Return the [x, y] coordinate for the center point of the cell that contains the specified text.  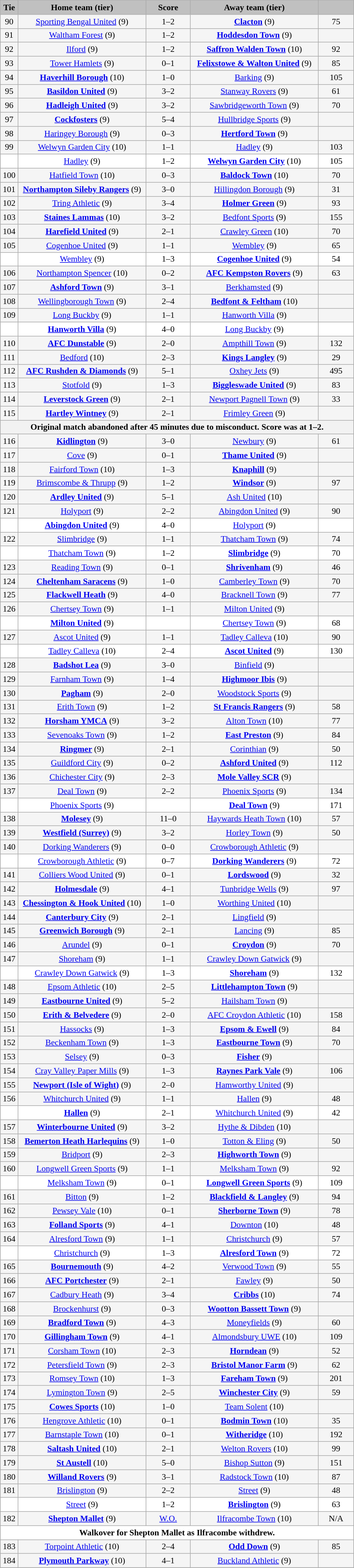
Cray Valley Paper Mills (9) [82, 1071]
AFC Croydon Athletic (10) [254, 1015]
Reading Town (9) [82, 567]
46 [336, 567]
114 [9, 399]
Hertford Town (9) [254, 134]
5–0 [168, 1463]
167 [9, 1295]
Erith Town (9) [82, 707]
Willand Rovers (9) [82, 1477]
177 [9, 1435]
Sevenoaks Town (9) [82, 735]
Farnham Town (9) [82, 679]
180 [9, 1477]
Plymouth Parkway (10) [82, 1561]
N/A [336, 1519]
Mole Valley SCR (9) [254, 777]
91 [9, 35]
59 [336, 1393]
Fawley (9) [254, 1281]
Shepton Mallet (9) [82, 1519]
Tie [9, 7]
159 [9, 1155]
Haverhill Borough (10) [82, 77]
Brimscombe & Thrupp (9) [82, 483]
62 [336, 1365]
Westfield (Surrey) (9) [82, 833]
154 [9, 1071]
Newport Pagnell Town (9) [254, 399]
Northampton Spencer (10) [82, 273]
Hamworthy United (9) [254, 1085]
Fisher (9) [254, 1057]
Petersfield Town (9) [82, 1365]
75 [336, 22]
137 [9, 791]
95 [9, 92]
129 [9, 679]
Lancing (9) [254, 931]
Crawley Green (10) [254, 231]
201 [336, 1379]
42 [336, 1113]
Hythe & Dibden (10) [254, 1127]
183 [9, 1547]
Frimley Green (9) [254, 413]
Camberley Town (9) [254, 581]
0–7 [168, 861]
Score [168, 7]
Barnstaple Town (10) [82, 1435]
54 [336, 259]
125 [9, 595]
58 [336, 707]
AFC Dunstable (9) [82, 343]
Horsham YMCA (9) [82, 721]
Highworth Town (9) [254, 1155]
182 [9, 1519]
Arundel (9) [82, 945]
166 [9, 1281]
184 [9, 1561]
Sawbridgeworth Town (9) [254, 106]
33 [336, 399]
29 [336, 357]
146 [9, 945]
139 [9, 833]
122 [9, 539]
Ilfracombe Town (10) [254, 1519]
174 [9, 1393]
Binfield (9) [254, 665]
98 [9, 134]
110 [9, 343]
161 [9, 1197]
Welton Rovers (10) [254, 1449]
170 [9, 1337]
119 [9, 483]
Horley Town (9) [254, 833]
Bedfont Sports (9) [254, 218]
Cowes Sports (10) [82, 1407]
35 [336, 1421]
Bedford (10) [82, 357]
Eastbourne United (9) [82, 1001]
68 [336, 623]
Haywards Heath Town (10) [254, 819]
AFC Portchester (9) [82, 1281]
Colliers Wood United (9) [82, 875]
5–4 [168, 119]
Chessington & Hook United (10) [82, 903]
Saltash United (10) [82, 1449]
168 [9, 1309]
Cockfosters (9) [82, 119]
150 [9, 1015]
115 [9, 413]
Waltham Forest (9) [82, 35]
Oxhey Jets (9) [254, 371]
157 [9, 1127]
Baldock Town (10) [254, 176]
Moneyfields (9) [254, 1323]
Basildon United (9) [82, 92]
120 [9, 497]
St Austell (10) [82, 1463]
Away team (tier) [254, 7]
118 [9, 469]
Hailsham Town (9) [254, 1001]
Molesey (9) [82, 819]
Bemerton Heath Harlequins (9) [82, 1141]
Cove (9) [82, 455]
124 [9, 581]
Bristol Manor Farm (9) [254, 1365]
Original match abandoned after 45 minutes due to misconduct. Score was at 1–2. [177, 427]
Ashford Town (9) [82, 288]
Ampthill Town (9) [254, 343]
4–3 [168, 1323]
Ringmer (9) [82, 749]
Hengrove Athletic (10) [82, 1421]
Bitton (9) [82, 1197]
Corsham Town (10) [82, 1351]
102 [9, 203]
107 [9, 288]
Romsey Town (10) [82, 1379]
96 [9, 106]
Highmoor Ibis (9) [254, 679]
Sporting Bengal United (9) [82, 22]
83 [336, 385]
Tring Athletic (9) [82, 203]
Harefield United (9) [82, 231]
104 [9, 231]
141 [9, 875]
Cheltenham Saracens (9) [82, 581]
Holmer Green (9) [254, 203]
32 [336, 875]
133 [9, 735]
78 [336, 1211]
Lordswood (9) [254, 875]
153 [9, 1057]
Bradford Town (9) [82, 1323]
Leverstock Green (9) [82, 399]
172 [9, 1365]
143 [9, 903]
Kidlington (9) [82, 441]
0–0 [168, 847]
149 [9, 1001]
Wellingborough Town (9) [82, 301]
Fairford Town (10) [82, 469]
127 [9, 637]
1–4 [168, 679]
W.O. [168, 1519]
Fareham Town (9) [254, 1379]
Stanway Rovers (9) [254, 92]
Walkover for Shepton Mallet as Ilfracombe withdrew. [177, 1533]
AFC Rushden & Diamonds (9) [82, 371]
Haringey Borough (9) [82, 134]
126 [9, 609]
135 [9, 763]
Hatfield Town (10) [82, 176]
Windsor (9) [254, 483]
Wootton Bassett Town (9) [254, 1309]
176 [9, 1421]
Shrivenham (9) [254, 567]
Ilford (9) [82, 49]
116 [9, 441]
Chichester City (9) [82, 777]
11–0 [168, 819]
Folland Sports (9) [82, 1225]
152 [9, 1043]
148 [9, 987]
Downton (10) [254, 1225]
Clacton (9) [254, 22]
Verwood Town (9) [254, 1267]
Newport (Isle of Wight) (9) [82, 1085]
Felixstowe & Walton United (9) [254, 64]
Pagham (9) [82, 693]
111 [9, 357]
160 [9, 1169]
136 [9, 777]
Guildford City (9) [82, 763]
55 [336, 1267]
Greenwich Borough (9) [82, 931]
31 [336, 189]
164 [9, 1239]
Epsom Athletic (10) [82, 987]
Beckenham Town (9) [82, 1043]
Worthing United (10) [254, 903]
169 [9, 1323]
Alton Town (10) [254, 721]
Bodmin Town (10) [254, 1421]
Blackfield & Langley (9) [254, 1197]
Buckland Athletic (9) [254, 1561]
Holmesdale (9) [82, 889]
Horndean (9) [254, 1351]
65 [336, 245]
179 [9, 1463]
AFC Kempston Rovers (9) [254, 273]
Ash United (10) [254, 497]
Badshot Lea (9) [82, 665]
Witheridge (10) [254, 1435]
Thame United (9) [254, 455]
Bournemouth (9) [82, 1267]
Cribbs (10) [254, 1295]
Hullbridge Sports (9) [254, 119]
Lymington Town (9) [82, 1393]
Torpoint Athletic (10) [82, 1547]
192 [336, 1435]
Biggleswade United (9) [254, 385]
173 [9, 1379]
Hillingdon Borough (9) [254, 189]
Woodstock Sports (9) [254, 693]
4–2 [168, 1267]
Berkhamsted (9) [254, 288]
St Francis Rangers (9) [254, 707]
156 [9, 1099]
Totton & Eling (9) [254, 1141]
Home team (tier) [82, 7]
Bridport (9) [82, 1155]
178 [9, 1449]
140 [9, 847]
Odd Down (9) [254, 1547]
101 [9, 189]
Canterbury City (9) [82, 917]
Hassocks (9) [82, 1029]
60 [336, 1323]
East Preston (9) [254, 735]
Bishop Sutton (9) [254, 1463]
Kings Langley (9) [254, 357]
123 [9, 567]
Eastbourne Town (9) [254, 1043]
Corinthian (9) [254, 749]
128 [9, 665]
Staines Lammas (10) [82, 218]
Littlehampton Town (9) [254, 987]
Flackwell Heath (9) [82, 595]
Stotfold (9) [82, 385]
Brockenhurst (9) [82, 1309]
Erith & Belvedere (9) [82, 1015]
100 [9, 176]
Tower Hamlets (9) [82, 64]
117 [9, 455]
108 [9, 301]
Cadbury Heath (9) [82, 1295]
175 [9, 1407]
Hoddesdon Town (9) [254, 35]
Hadleigh United (9) [82, 106]
138 [9, 819]
Tunbridge Wells (9) [254, 889]
162 [9, 1211]
144 [9, 917]
Pewsey Vale (10) [82, 1211]
131 [9, 707]
Croydon (9) [254, 945]
Ardley United (9) [82, 497]
Team Solent (10) [254, 1407]
Lingfield (9) [254, 917]
Epsom & Ewell (9) [254, 1029]
495 [336, 371]
Saffron Walden Town (10) [254, 49]
Barking (9) [254, 77]
5–2 [168, 1001]
52 [336, 1351]
Knaphill (9) [254, 469]
Newbury (9) [254, 441]
142 [9, 889]
147 [9, 959]
113 [9, 385]
165 [9, 1267]
Gillingham Town (9) [82, 1337]
Ashford United (9) [254, 763]
Bedfont & Feltham (10) [254, 301]
Hartley Wintney (9) [82, 413]
Bracknell Town (9) [254, 595]
Radstock Town (10) [254, 1477]
Winchester City (9) [254, 1393]
121 [9, 511]
Northampton Sileby Rangers (9) [82, 189]
Selsey (9) [82, 1057]
Winterbourne United (9) [82, 1127]
Raynes Park Vale (9) [254, 1071]
163 [9, 1225]
Sherborne Town (9) [254, 1211]
181 [9, 1491]
145 [9, 931]
Almondsbury UWE (10) [254, 1337]
87 [336, 1477]
